Search for the cell housing the specified text and yield its [x, y] center coordinate. 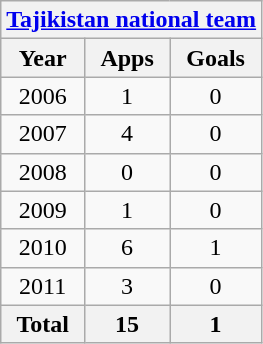
4 [128, 134]
Total [43, 324]
Goals [216, 58]
2007 [43, 134]
2009 [43, 210]
15 [128, 324]
Year [43, 58]
Apps [128, 58]
2010 [43, 248]
2011 [43, 286]
2006 [43, 96]
3 [128, 286]
6 [128, 248]
2008 [43, 172]
Tajikistan national team [132, 20]
